Capture the cell that displays the provided text and extract its [X, Y] central coordinate. 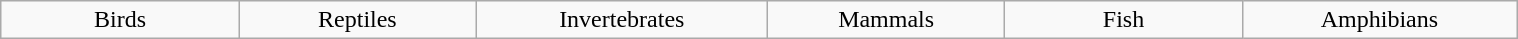
Invertebrates [622, 20]
Amphibians [1379, 20]
Mammals [886, 20]
Birds [120, 20]
Reptiles [358, 20]
Fish [1124, 20]
